Capture the cell that displays the provided text and extract its [X, Y] central coordinate. 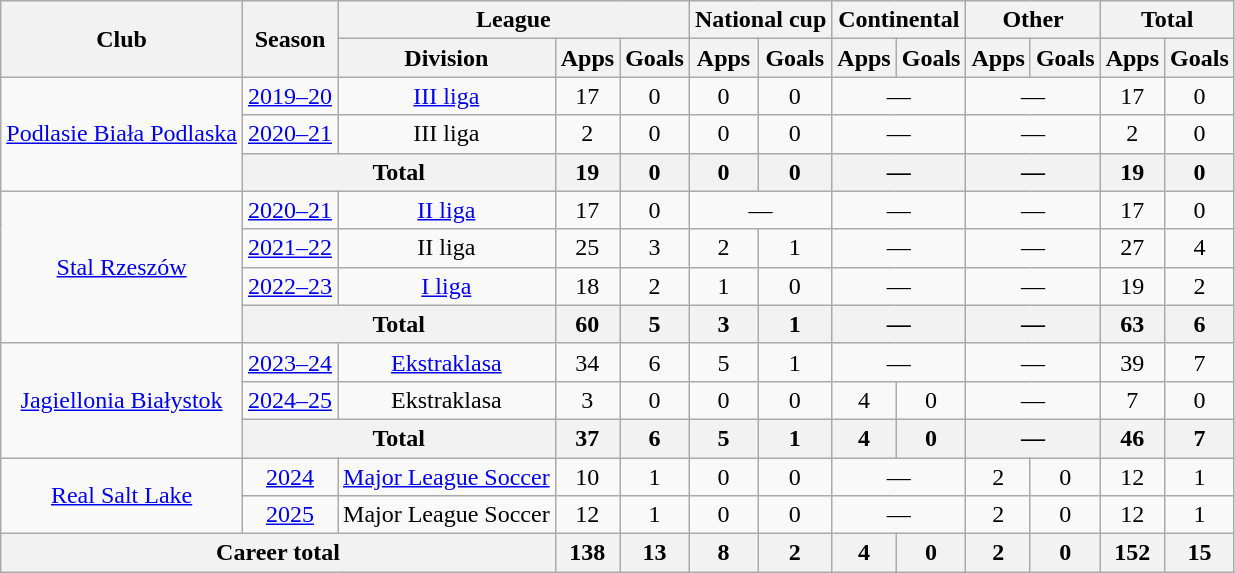
2023–24 [290, 362]
National cup [760, 20]
25 [587, 248]
2024 [290, 477]
34 [587, 362]
2022–23 [290, 286]
2021–22 [290, 248]
138 [587, 553]
46 [1132, 438]
13 [655, 553]
10 [587, 477]
2024–25 [290, 400]
60 [587, 324]
2025 [290, 515]
2019–20 [290, 96]
Jagiellonia Białystok [122, 400]
Club [122, 39]
Season [290, 39]
Division [447, 58]
152 [1132, 553]
15 [1200, 553]
Podlasie Biała Podlaska [122, 134]
39 [1132, 362]
Stal Rzeszów [122, 267]
Other [1033, 20]
Real Salt Lake [122, 496]
I liga [447, 286]
63 [1132, 324]
27 [1132, 248]
8 [723, 553]
League [514, 20]
37 [587, 438]
Career total [278, 553]
18 [587, 286]
Continental [899, 20]
